Extract the [X, Y] coordinate from the center of the cell holding the provided text.  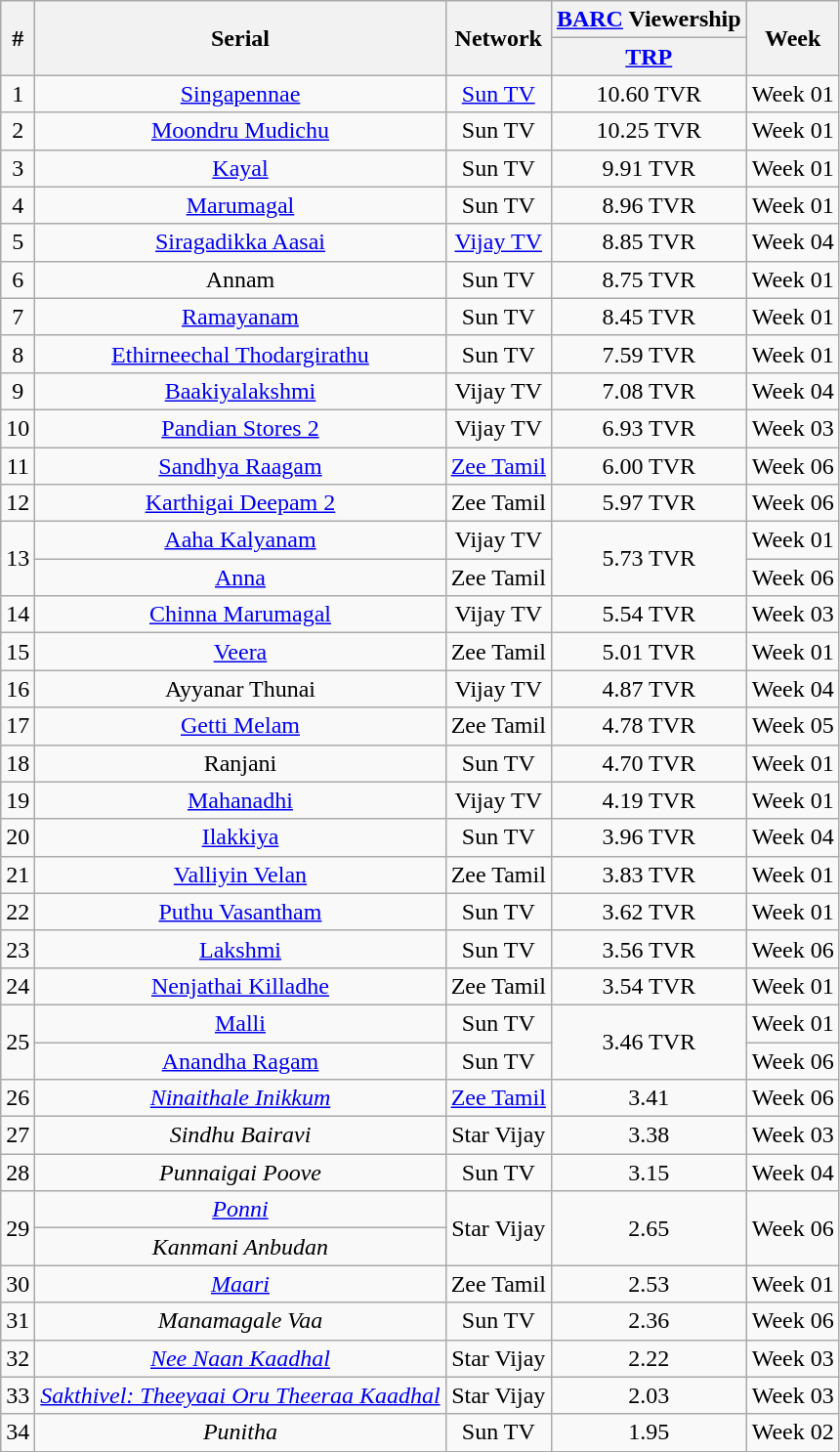
2.65 [649, 1228]
18 [18, 763]
7.08 TVR [649, 391]
13 [18, 559]
Singapennae [240, 94]
Week 02 [793, 1432]
Mahanadhi [240, 800]
21 [18, 875]
1.95 [649, 1432]
Ayyanar Thunai [240, 689]
14 [18, 615]
Ponni [240, 1210]
Ethirneechal Thodargirathu [240, 354]
Ilakkiya [240, 837]
8.85 TVR [649, 242]
5 [18, 242]
TRP [649, 57]
Aaha Kalyanam [240, 540]
Sindhu Bairavi [240, 1135]
Anna [240, 577]
27 [18, 1135]
Getti Melam [240, 726]
1 [18, 94]
Manamagale Vaa [240, 1321]
28 [18, 1173]
BARC Viewership [649, 20]
15 [18, 652]
Moondru Mudichu [240, 131]
Kanmani Anbudan [240, 1247]
10.25 TVR [649, 131]
Karthigai Deepam 2 [240, 503]
Ranjani [240, 763]
Ninaithale Inikkum [240, 1098]
3.54 TVR [649, 986]
10.60 TVR [649, 94]
Lakshmi [240, 949]
3.83 TVR [649, 875]
9 [18, 391]
Marumagal [240, 205]
Week [793, 38]
7 [18, 317]
7.59 TVR [649, 354]
Week 05 [793, 726]
Siragadikka Aasai [240, 242]
2.22 [649, 1358]
Puthu Vasantham [240, 912]
26 [18, 1098]
Anandha Ragam [240, 1060]
3.62 TVR [649, 912]
6.00 TVR [649, 466]
4.87 TVR [649, 689]
Veera [240, 652]
8.96 TVR [649, 205]
9.91 TVR [649, 168]
23 [18, 949]
4.70 TVR [649, 763]
2.03 [649, 1395]
Punitha [240, 1432]
3.38 [649, 1135]
29 [18, 1228]
5.01 TVR [649, 652]
3.96 TVR [649, 837]
19 [18, 800]
12 [18, 503]
Network [498, 38]
Baakiyalakshmi [240, 391]
33 [18, 1395]
Maari [240, 1284]
8.75 TVR [649, 279]
16 [18, 689]
6.93 TVR [649, 428]
Annam [240, 279]
20 [18, 837]
Nenjathai Killadhe [240, 986]
Punnaigai Poove [240, 1173]
Valliyin Velan [240, 875]
Chinna Marumagal [240, 615]
4 [18, 205]
3.15 [649, 1173]
Sandhya Raagam [240, 466]
Serial [240, 38]
Pandian Stores 2 [240, 428]
34 [18, 1432]
10 [18, 428]
24 [18, 986]
5.97 TVR [649, 503]
# [18, 38]
5.54 TVR [649, 615]
17 [18, 726]
6 [18, 279]
Ramayanam [240, 317]
8 [18, 354]
30 [18, 1284]
2.53 [649, 1284]
Malli [240, 1023]
4.19 TVR [649, 800]
Nee Naan Kaadhal [240, 1358]
5.73 TVR [649, 559]
8.45 TVR [649, 317]
3.56 TVR [649, 949]
32 [18, 1358]
25 [18, 1042]
3.46 TVR [649, 1042]
2 [18, 131]
Kayal [240, 168]
22 [18, 912]
Sakthivel: Theeyaai Oru Theeraa Kaadhal [240, 1395]
11 [18, 466]
4.78 TVR [649, 726]
2.36 [649, 1321]
3 [18, 168]
3.41 [649, 1098]
31 [18, 1321]
